Extract the (X, Y) coordinate from the center of the cell holding the provided text.  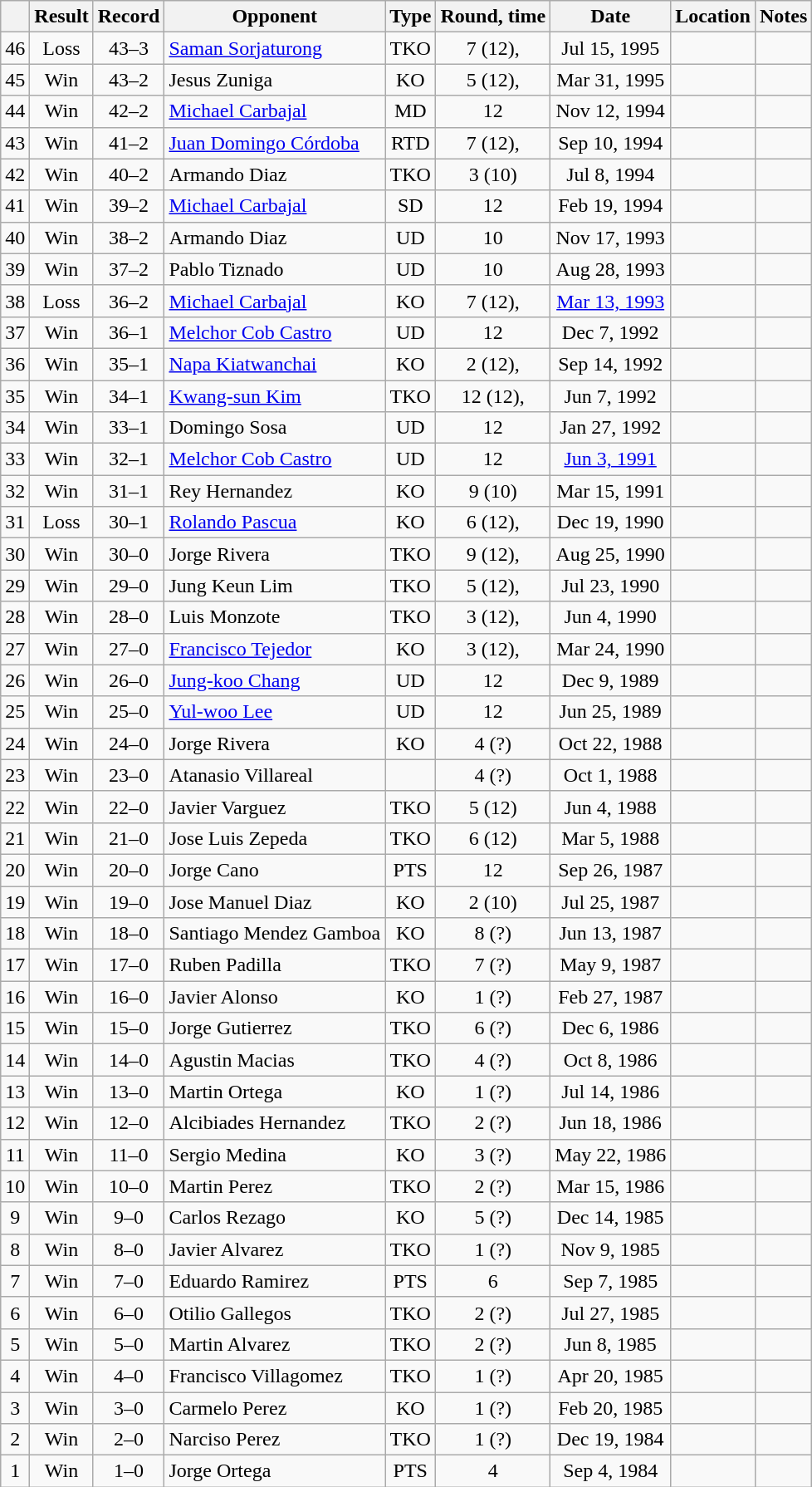
Jorge Ortega (275, 1471)
Mar 24, 1990 (611, 649)
34 (15, 428)
Jung Keun Lim (275, 586)
Result (61, 17)
10–0 (129, 1186)
Jun 13, 1987 (611, 934)
27 (15, 649)
SD (410, 206)
Rey Hernandez (275, 491)
24–0 (129, 743)
Feb 27, 1987 (611, 997)
Jul 8, 1994 (611, 174)
15 (15, 1028)
Jul 15, 1995 (611, 48)
3–0 (129, 1408)
Notes (783, 17)
Javier Alonso (275, 997)
36–1 (129, 332)
Jun 7, 1992 (611, 396)
42 (15, 174)
Nov 9, 1985 (611, 1249)
7 (?) (493, 965)
Oct 22, 1988 (611, 743)
18 (15, 934)
11 (15, 1155)
Jose Manuel Diaz (275, 901)
30–0 (129, 554)
30–1 (129, 523)
Eduardo Ramirez (275, 1281)
Jul 25, 1987 (611, 901)
Javier Varguez (275, 807)
Jun 4, 1988 (611, 807)
Jul 23, 1990 (611, 586)
Sergio Medina (275, 1155)
Record (129, 17)
Yul-woo Lee (275, 712)
Type (410, 17)
Jung-koo Chang (275, 680)
Feb 20, 1985 (611, 1408)
3 (15, 1408)
Opponent (275, 17)
8 (15, 1249)
32–1 (129, 459)
37–2 (129, 269)
Aug 28, 1993 (611, 269)
6 (12) (493, 838)
9–0 (129, 1218)
Atanasio Villareal (275, 775)
Santiago Mendez Gamboa (275, 934)
13 (15, 1092)
19–0 (129, 901)
Jul 14, 1986 (611, 1092)
38 (15, 301)
16–0 (129, 997)
2 (12), (493, 364)
Oct 8, 1986 (611, 1060)
17 (15, 965)
Rolando Pascua (275, 523)
32 (15, 491)
Dec 6, 1986 (611, 1028)
9 (12), (493, 554)
Mar 31, 1995 (611, 80)
24 (15, 743)
Oct 1, 1988 (611, 775)
Domingo Sosa (275, 428)
Sep 10, 1994 (611, 143)
44 (15, 111)
5–0 (129, 1344)
6 (?) (493, 1028)
22 (15, 807)
27–0 (129, 649)
39 (15, 269)
Francisco Tejedor (275, 649)
38–2 (129, 238)
26 (15, 680)
Ruben Padilla (275, 965)
33–1 (129, 428)
5 (12) (493, 807)
15–0 (129, 1028)
43–3 (129, 48)
7–0 (129, 1281)
9 (10) (493, 491)
6–0 (129, 1313)
6 (12), (493, 523)
3 (?) (493, 1155)
Otilio Gallegos (275, 1313)
MD (410, 111)
Jun 8, 1985 (611, 1344)
Sep 7, 1985 (611, 1281)
Sep 26, 1987 (611, 870)
Nov 17, 1993 (611, 238)
2–0 (129, 1440)
9 (15, 1218)
May 9, 1987 (611, 965)
8 (?) (493, 934)
Jun 3, 1991 (611, 459)
2 (15, 1440)
2 (10) (493, 901)
Jose Luis Zepeda (275, 838)
45 (15, 80)
Jorge Cano (275, 870)
Feb 19, 1994 (611, 206)
Dec 9, 1989 (611, 680)
Sep 14, 1992 (611, 364)
12 (12), (493, 396)
43 (15, 143)
23 (15, 775)
Martin Ortega (275, 1092)
7 (15, 1281)
37 (15, 332)
31–1 (129, 491)
1–0 (129, 1471)
5 (15, 1344)
Round, time (493, 17)
May 22, 1986 (611, 1155)
36–2 (129, 301)
Sep 4, 1984 (611, 1471)
Jorge Gutierrez (275, 1028)
Date (611, 17)
Luis Monzote (275, 617)
RTD (410, 143)
Nov 12, 1994 (611, 111)
Jun 18, 1986 (611, 1123)
31 (15, 523)
17–0 (129, 965)
39–2 (129, 206)
Carlos Rezago (275, 1218)
20–0 (129, 870)
25 (15, 712)
28 (15, 617)
3 (10) (493, 174)
33 (15, 459)
Martin Perez (275, 1186)
5 (?) (493, 1218)
Dec 19, 1990 (611, 523)
Mar 13, 1993 (611, 301)
Jul 27, 1985 (611, 1313)
35–1 (129, 364)
21–0 (129, 838)
Kwang-sun Kim (275, 396)
34–1 (129, 396)
40–2 (129, 174)
Mar 5, 1988 (611, 838)
35 (15, 396)
Napa Kiatwanchai (275, 364)
Location (713, 17)
43–2 (129, 80)
Javier Alvarez (275, 1249)
29 (15, 586)
23–0 (129, 775)
29–0 (129, 586)
26–0 (129, 680)
16 (15, 997)
22–0 (129, 807)
Carmelo Perez (275, 1408)
30 (15, 554)
Juan Domingo Córdoba (275, 143)
40 (15, 238)
19 (15, 901)
Jun 25, 1989 (611, 712)
Dec 19, 1984 (611, 1440)
28–0 (129, 617)
12–0 (129, 1123)
41 (15, 206)
42–2 (129, 111)
46 (15, 48)
14 (15, 1060)
Dec 14, 1985 (611, 1218)
Pablo Tiznado (275, 269)
8–0 (129, 1249)
20 (15, 870)
Mar 15, 1991 (611, 491)
Narciso Perez (275, 1440)
1 (15, 1471)
Francisco Villagomez (275, 1376)
Jan 27, 1992 (611, 428)
14–0 (129, 1060)
Dec 7, 1992 (611, 332)
41–2 (129, 143)
Jun 4, 1990 (611, 617)
11–0 (129, 1155)
18–0 (129, 934)
21 (15, 838)
Agustin Macias (275, 1060)
Aug 25, 1990 (611, 554)
Jesus Zuniga (275, 80)
Alcibiades Hernandez (275, 1123)
13–0 (129, 1092)
Apr 20, 1985 (611, 1376)
25–0 (129, 712)
Martin Alvarez (275, 1344)
Saman Sorjaturong (275, 48)
Mar 15, 1986 (611, 1186)
36 (15, 364)
4–0 (129, 1376)
